Return [x, y] of the center of cell containing provided text 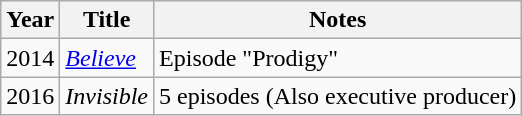
Invisible [107, 96]
Notes [338, 20]
2016 [30, 96]
5 episodes (Also executive producer) [338, 96]
Title [107, 20]
Believe [107, 58]
Year [30, 20]
Episode "Prodigy" [338, 58]
2014 [30, 58]
